Determine the (x, y) coordinate at the center of the cell enclosing the given text.  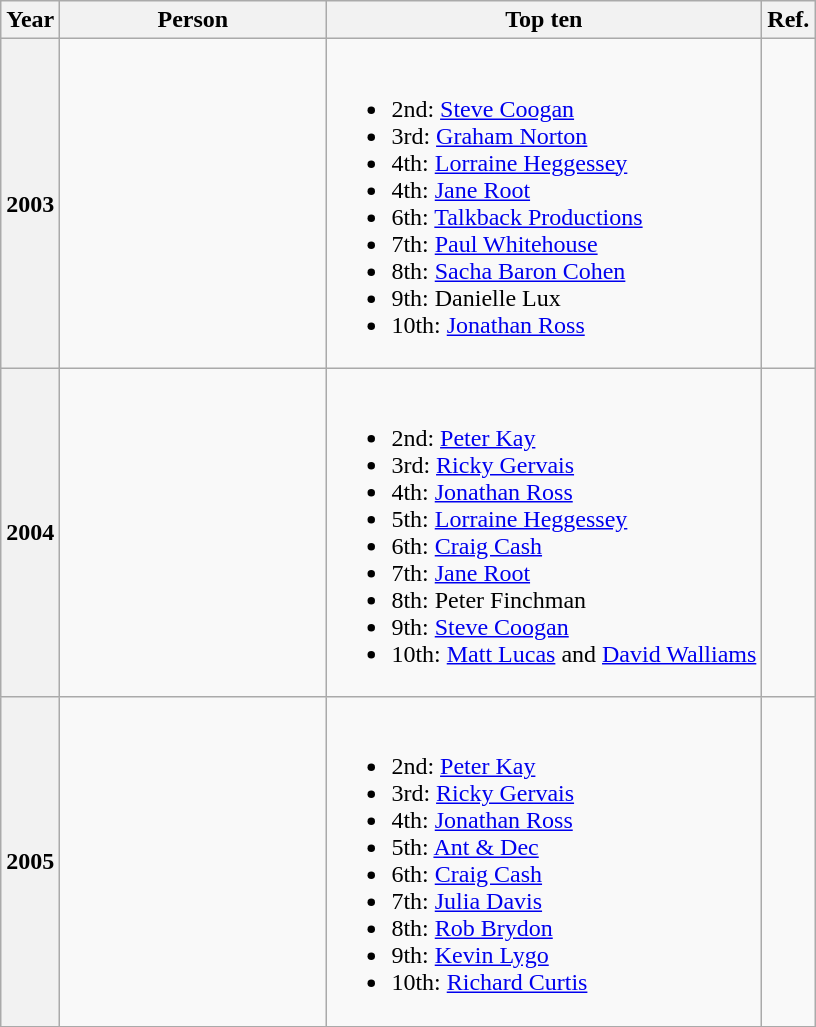
Top ten (544, 20)
Person (193, 20)
2005 (30, 862)
2003 (30, 204)
Year (30, 20)
2nd: Peter Kay3rd: Ricky Gervais4th: Jonathan Ross5th: Ant & Dec6th: Craig Cash7th: Julia Davis8th: Rob Brydon9th: Kevin Lygo10th: Richard Curtis (544, 862)
2004 (30, 532)
Ref. (788, 20)
